Return [X, Y] of the center of cell containing provided text 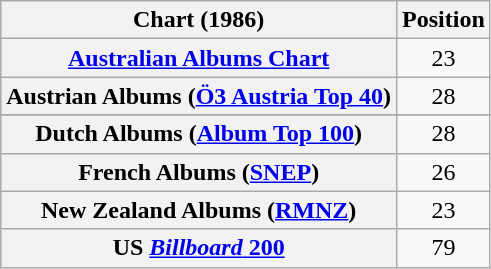
Australian Albums Chart [199, 58]
French Albums (SNEP) [199, 172]
New Zealand Albums (RMNZ) [199, 210]
Position [444, 20]
Dutch Albums (Album Top 100) [199, 134]
26 [444, 172]
Chart (1986) [199, 20]
Austrian Albums (Ö3 Austria Top 40) [199, 96]
US Billboard 200 [199, 248]
79 [444, 248]
